Capture the cell that displays the provided text and extract its (x, y) central coordinate. 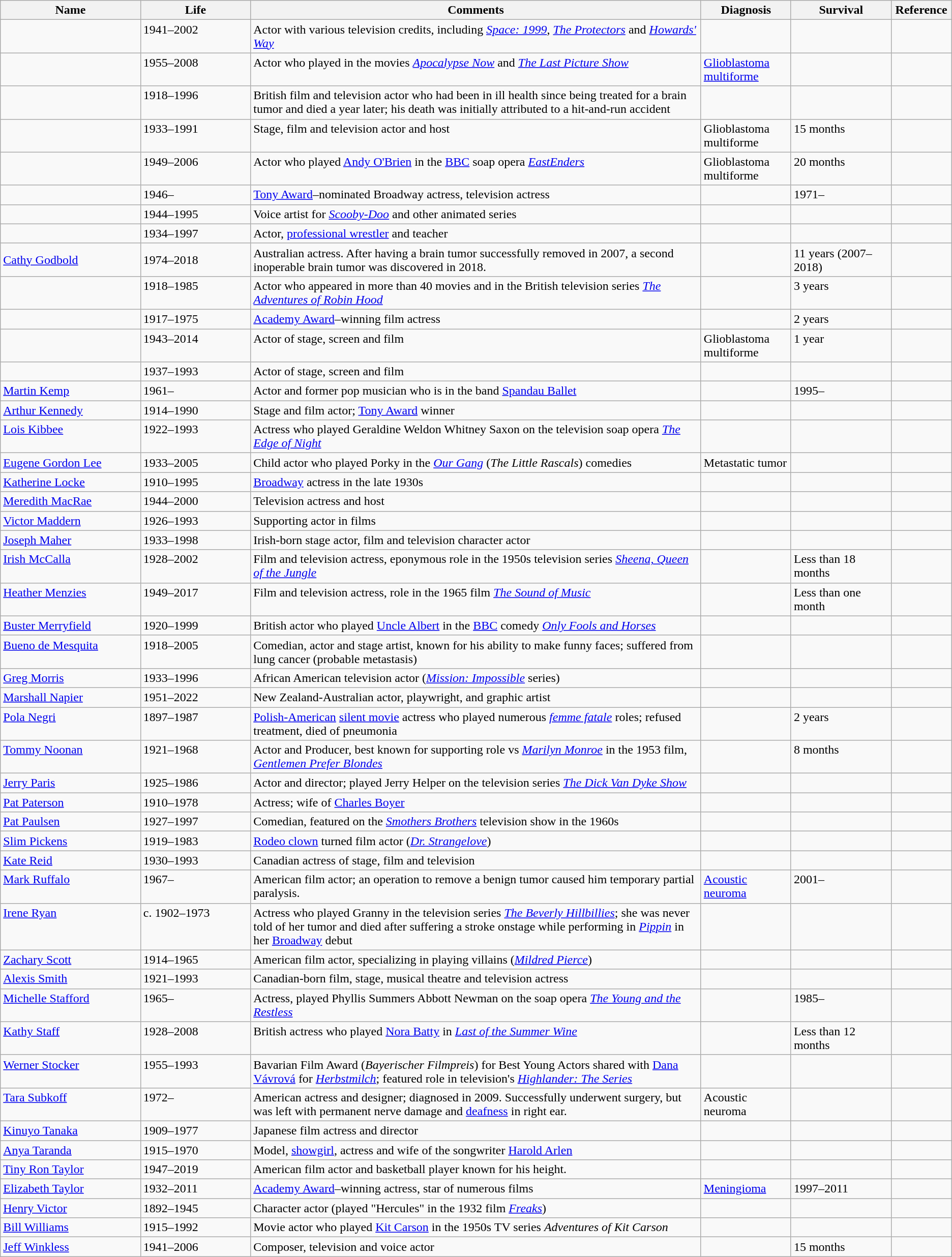
Actress who played Geraldine Weldon Whitney Saxon on the television soap opera The Edge of Night (476, 436)
Arthur Kennedy (71, 410)
African American television actor (Mission: Impossible series) (476, 678)
1921–1993 (195, 979)
Less than 12 months (841, 1038)
1933–1998 (195, 540)
Meningioma (746, 1189)
Composer, television and voice actor (476, 1247)
1944–2000 (195, 501)
Jerry Paris (71, 783)
1915–1992 (195, 1228)
1967– (195, 887)
1946– (195, 195)
Jeff Winkless (71, 1247)
1897–1987 (195, 723)
Broadway actress in the late 1930s (476, 482)
Irish-born stage actor, film and television character actor (476, 540)
1914–1965 (195, 960)
Model, showgirl, actress and wife of the songwriter Harold Arlen (476, 1150)
Actor who appeared in more than 40 movies and in the British television series The Adventures of Robin Hood (476, 293)
Comedian, featured on the Smothers Brothers television show in the 1960s (476, 822)
Zachary Scott (71, 960)
Polish-American silent movie actress who played numerous femme fatale roles; refused treatment, died of pneumonia (476, 723)
20 months (841, 169)
1971– (841, 195)
Irene Ryan (71, 926)
Slim Pickens (71, 841)
Japanese film actress and director (476, 1130)
1965– (195, 1005)
Actor with various television credits, including Space: 1999, The Protectors and Howards' Way (476, 37)
Canadian actress of stage, film and television (476, 860)
Actor and Producer, best known for supporting role vs Marilyn Monroe in the 1953 film, Gentlemen Prefer Blondes (476, 757)
Irish McCalla (71, 566)
1930–1993 (195, 860)
Film and television actress, eponymous role in the 1950s television series Sheena, Queen of the Jungle (476, 566)
Actor who played Andy O'Brien in the BBC soap opera EastEnders (476, 169)
Heather Menzies (71, 599)
1941–2002 (195, 37)
Name (71, 10)
Bueno de Mesquita (71, 652)
Victor Maddern (71, 521)
Rodeo clown turned film actor (Dr. Strangelove) (476, 841)
1943–2014 (195, 345)
Tony Award–nominated Broadway actress, television actress (476, 195)
1937–1993 (195, 372)
1972– (195, 1104)
1918–1996 (195, 103)
1918–1985 (195, 293)
c. 1902–1973 (195, 926)
Reference (921, 10)
3 years (841, 293)
Martin Kemp (71, 391)
Marshall Napier (71, 697)
1892–1945 (195, 1208)
Stage, film and television actor and host (476, 135)
New Zealand-Australian actor, playwright, and graphic artist (476, 697)
Less than 18 months (841, 566)
Elizabeth Taylor (71, 1189)
Television actress and host (476, 501)
1926–1993 (195, 521)
Eugene Gordon Lee (71, 463)
American film actor and basketball player known for his height. (476, 1170)
Survival (841, 10)
Child actor who played Porky in the Our Gang (The Little Rascals) comedies (476, 463)
Academy Award–winning film actress (476, 319)
Werner Stocker (71, 1071)
1 year (841, 345)
Actor, professional wrestler and teacher (476, 233)
Cathy Godbold (71, 259)
Katherine Locke (71, 482)
Tiny Ron Taylor (71, 1170)
Buster Merryfield (71, 625)
Tommy Noonan (71, 757)
Pat Paterson (71, 802)
1917–1975 (195, 319)
Stage and film actor; Tony Award winner (476, 410)
Less than one month (841, 599)
1961– (195, 391)
2001– (841, 887)
Movie actor who played Kit Carson in the 1950s TV series Adventures of Kit Carson (476, 1228)
Diagnosis (746, 10)
Actress; wife of Charles Boyer (476, 802)
1997–2011 (841, 1189)
Pola Negri (71, 723)
1985– (841, 1005)
1928–2008 (195, 1038)
Voice artist for Scooby-Doo and other animated series (476, 214)
Comments (476, 10)
Henry Victor (71, 1208)
1909–1977 (195, 1130)
Anya Taranda (71, 1150)
1933–1991 (195, 135)
Australian actress. After having a brain tumor successfully removed in 2007, a second inoperable brain tumor was discovered in 2018. (476, 259)
Michelle Stafford (71, 1005)
Meredith MacRae (71, 501)
1918–2005 (195, 652)
1944–1995 (195, 214)
1925–1986 (195, 783)
Lois Kibbee (71, 436)
1995– (841, 391)
British actress who played Nora Batty in Last of the Summer Wine (476, 1038)
1922–1993 (195, 436)
1910–1995 (195, 482)
Alexis Smith (71, 979)
1947–2019 (195, 1170)
1974–2018 (195, 259)
1928–2002 (195, 566)
1934–1997 (195, 233)
1921–1968 (195, 757)
Actor who played in the movies Apocalypse Now and The Last Picture Show (476, 69)
1933–2005 (195, 463)
Joseph Maher (71, 540)
8 months (841, 757)
Character actor (played "Hercules" in the 1932 film Freaks) (476, 1208)
1933–1996 (195, 678)
Pat Paulsen (71, 822)
Actress, played Phyllis Summers Abbott Newman on the soap opera The Young and the Restless (476, 1005)
1927–1997 (195, 822)
Tara Subkoff (71, 1104)
1949–2017 (195, 599)
Comedian, actor and stage artist, known for his ability to make funny faces; suffered from lung cancer (probable metastasis) (476, 652)
Kathy Staff (71, 1038)
Film and television actress, role in the 1965 film The Sound of Music (476, 599)
Kinuyo Tanaka (71, 1130)
British actor who played Uncle Albert in the BBC comedy Only Fools and Horses (476, 625)
Kate Reid (71, 860)
American actress and designer; diagnosed in 2009. Successfully underwent surgery, but was left with permanent nerve damage and deafness in right ear. (476, 1104)
1941–2006 (195, 1247)
Metastatic tumor (746, 463)
Greg Morris (71, 678)
1951–2022 (195, 697)
Academy Award–winning actress, star of numerous films (476, 1189)
1932–2011 (195, 1189)
Actor and former pop musician who is in the band Spandau Ballet (476, 391)
1919–1983 (195, 841)
1955–1993 (195, 1071)
1910–1978 (195, 802)
1915–1970 (195, 1150)
Mark Ruffalo (71, 887)
1949–2006 (195, 169)
1955–2008 (195, 69)
1920–1999 (195, 625)
American film actor, specializing in playing villains (Mildred Pierce) (476, 960)
11 years (2007–2018) (841, 259)
Actor and director; played Jerry Helper on the television series The Dick Van Dyke Show (476, 783)
Bill Williams (71, 1228)
American film actor; an operation to remove a benign tumor caused him temporary partial paralysis. (476, 887)
Canadian-born film, stage, musical theatre and television actress (476, 979)
Life (195, 10)
Supporting actor in films (476, 521)
1914–1990 (195, 410)
